Return [x, y] of the center of cell containing provided text 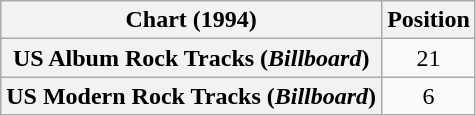
Position [429, 20]
US Album Rock Tracks (Billboard) [192, 58]
US Modern Rock Tracks (Billboard) [192, 96]
21 [429, 58]
Chart (1994) [192, 20]
6 [429, 96]
